Search for the cell housing the specified text and yield its (x, y) center coordinate. 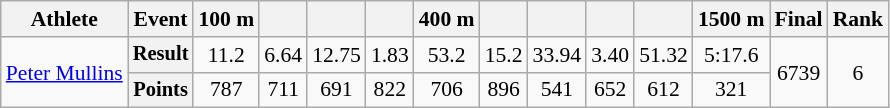
6739 (799, 72)
15.2 (504, 55)
3.40 (610, 55)
787 (226, 90)
6.64 (283, 55)
53.2 (447, 55)
822 (390, 90)
612 (664, 90)
6 (858, 72)
Result (161, 55)
1.83 (390, 55)
Rank (858, 19)
541 (558, 90)
Peter Mullins (64, 72)
Event (161, 19)
51.32 (664, 55)
12.75 (336, 55)
100 m (226, 19)
11.2 (226, 55)
691 (336, 90)
Final (799, 19)
321 (732, 90)
400 m (447, 19)
1500 m (732, 19)
5:17.6 (732, 55)
Points (161, 90)
711 (283, 90)
33.94 (558, 55)
652 (610, 90)
896 (504, 90)
706 (447, 90)
Athlete (64, 19)
